Return the [x, y] coordinate for the center point of the cell that contains the specified text.  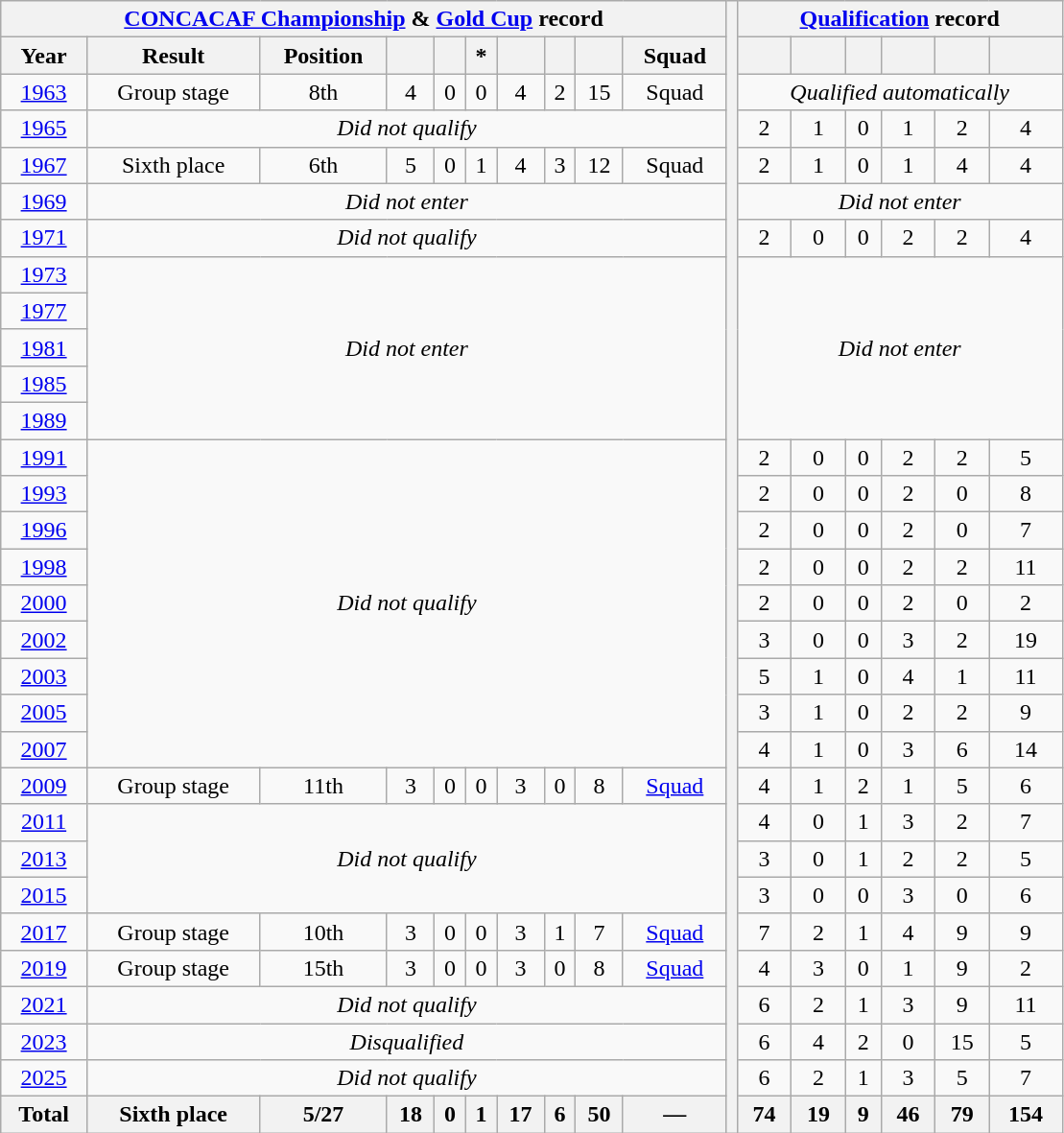
6th [323, 165]
Result [173, 56]
1967 [44, 165]
15th [323, 968]
1969 [44, 201]
Disqualified [407, 1041]
1973 [44, 274]
Year [44, 56]
Position [323, 56]
1981 [44, 347]
11th [323, 786]
74 [764, 1115]
14 [1026, 749]
2005 [44, 713]
2019 [44, 968]
2007 [44, 749]
Total [44, 1115]
1991 [44, 458]
2000 [44, 603]
1985 [44, 384]
12 [600, 165]
2021 [44, 1004]
1993 [44, 494]
2011 [44, 822]
2003 [44, 676]
1998 [44, 567]
2025 [44, 1078]
154 [1026, 1115]
2015 [44, 895]
Qualified automatically [900, 92]
2009 [44, 786]
1965 [44, 129]
79 [962, 1115]
2017 [44, 932]
1963 [44, 92]
* [482, 56]
— [674, 1115]
8th [323, 92]
17 [521, 1115]
18 [411, 1115]
2023 [44, 1041]
1971 [44, 238]
Qualification record [900, 19]
CONCACAF Championship & Gold Cup record [365, 19]
10th [323, 932]
1989 [44, 420]
50 [600, 1115]
5/27 [323, 1115]
2013 [44, 859]
2002 [44, 640]
1977 [44, 311]
46 [908, 1115]
1996 [44, 531]
